Pinpoint the cell where the given text exists, returning its (X, Y) midpoint coordinate. 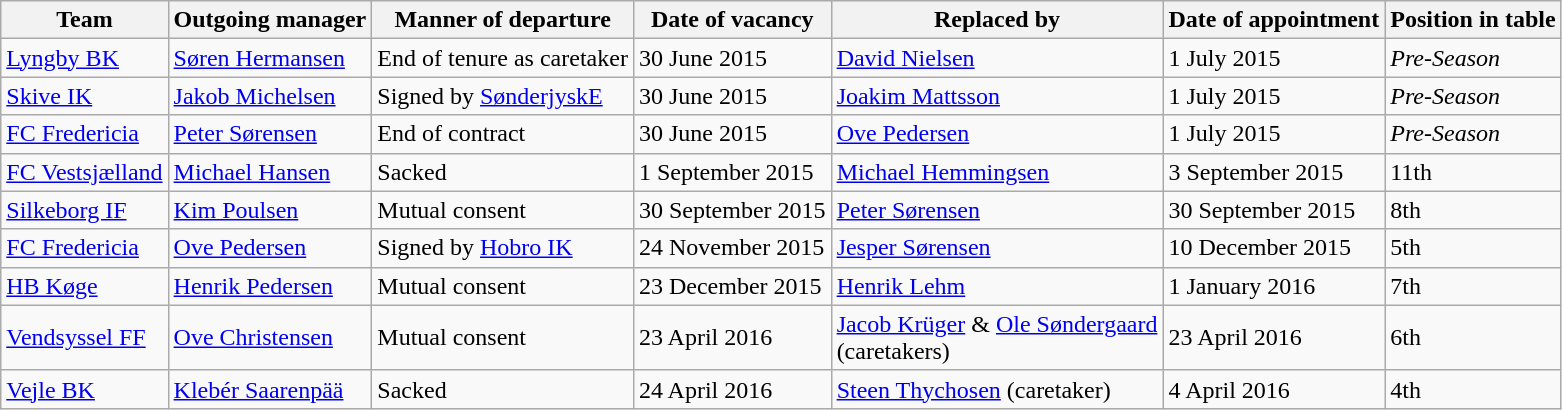
Date of appointment (1274, 20)
Klebér Saarenpää (270, 389)
End of contract (503, 134)
David Nielsen (997, 58)
5th (1473, 248)
Joakim Mattsson (997, 96)
4 April 2016 (1274, 389)
Skive IK (84, 96)
Jakob Michelsen (270, 96)
10 December 2015 (1274, 248)
1 September 2015 (732, 172)
11th (1473, 172)
Jesper Sørensen (997, 248)
Michael Hansen (270, 172)
Team (84, 20)
4th (1473, 389)
Søren Hermansen (270, 58)
Outgoing manager (270, 20)
Vejle BK (84, 389)
FC Vestsjælland (84, 172)
1 January 2016 (1274, 286)
Silkeborg IF (84, 210)
8th (1473, 210)
23 December 2015 (732, 286)
End of tenure as caretaker (503, 58)
6th (1473, 338)
Henrik Pedersen (270, 286)
Date of vacancy (732, 20)
Manner of departure (503, 20)
Steen Thychosen (caretaker) (997, 389)
Lyngby BK (84, 58)
Replaced by (997, 20)
HB Køge (84, 286)
Jacob Krüger & Ole Søndergaard(caretakers) (997, 338)
7th (1473, 286)
Michael Hemmingsen (997, 172)
Position in table (1473, 20)
Signed by SønderjyskE (503, 96)
Vendsyssel FF (84, 338)
Henrik Lehm (997, 286)
Ove Christensen (270, 338)
Kim Poulsen (270, 210)
3 September 2015 (1274, 172)
24 April 2016 (732, 389)
24 November 2015 (732, 248)
Signed by Hobro IK (503, 248)
